For the text-containing cell, return its midpoint in (x, y) coordinate format. 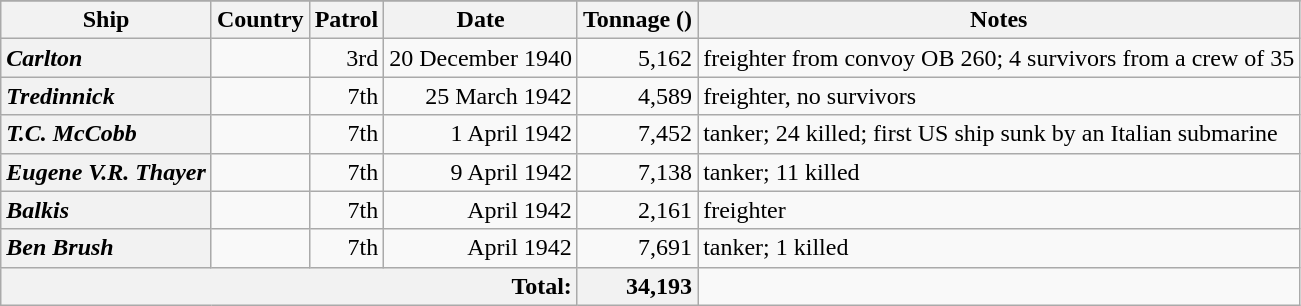
Patrol (346, 20)
freighter, no survivors (999, 96)
tanker; 1 killed (999, 248)
Date (481, 20)
7,138 (637, 172)
Carlton (106, 58)
7,452 (637, 134)
Total: (290, 286)
Tonnage () (637, 20)
9 April 1942 (481, 172)
T.C. McCobb (106, 134)
20 December 1940 (481, 58)
Notes (999, 20)
freighter from convoy OB 260; 4 survivors from a crew of 35 (999, 58)
Tredinnick (106, 96)
Eugene V.R. Thayer (106, 172)
4,589 (637, 96)
Country (260, 20)
7,691 (637, 248)
2,161 (637, 210)
Ben Brush (106, 248)
25 March 1942 (481, 96)
Balkis (106, 210)
freighter (999, 210)
tanker; 24 killed; first US ship sunk by an Italian submarine (999, 134)
5,162 (637, 58)
tanker; 11 killed (999, 172)
Ship (106, 20)
3rd (346, 58)
34,193 (637, 286)
1 April 1942 (481, 134)
